Locate the cell with the specified text and output its [X, Y] center coordinate. 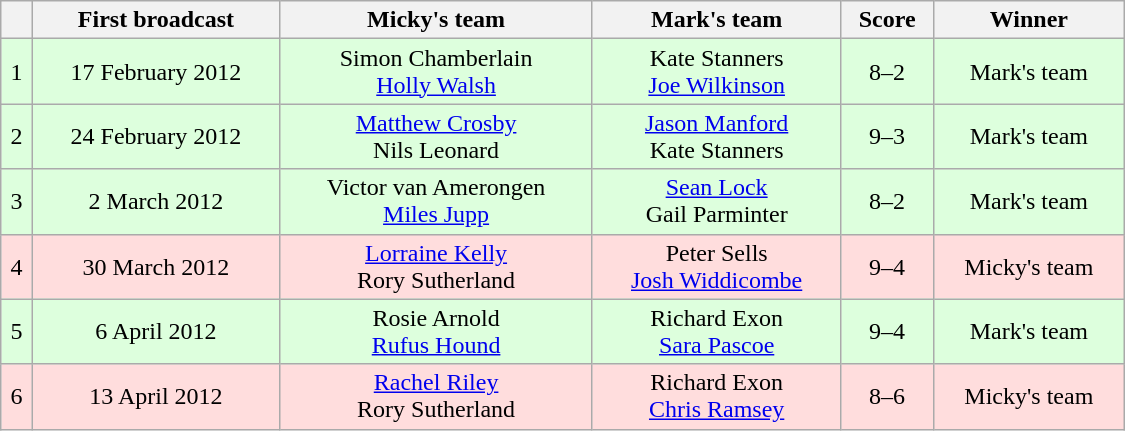
17 February 2012 [156, 72]
6 April 2012 [156, 332]
Winner [1028, 20]
Rachel RileyRory Sutherland [436, 396]
3 [16, 202]
5 [16, 332]
Rosie ArnoldRufus Hound [436, 332]
Richard ExonChris Ramsey [716, 396]
Sean LockGail Parminter [716, 202]
6 [16, 396]
Lorraine KellyRory Sutherland [436, 266]
Score [888, 20]
First broadcast [156, 20]
Matthew CrosbyNils Leonard [436, 136]
24 February 2012 [156, 136]
4 [16, 266]
Peter SellsJosh Widdicombe [716, 266]
Simon ChamberlainHolly Walsh [436, 72]
Richard ExonSara Pascoe [716, 332]
2 [16, 136]
2 March 2012 [156, 202]
8–6 [888, 396]
Jason ManfordKate Stanners [716, 136]
Kate StannersJoe Wilkinson [716, 72]
13 April 2012 [156, 396]
Victor van AmerongenMiles Jupp [436, 202]
9–3 [888, 136]
30 March 2012 [156, 266]
1 [16, 72]
